Provide the [X, Y] coordinate of the cell's center where the given text is located.  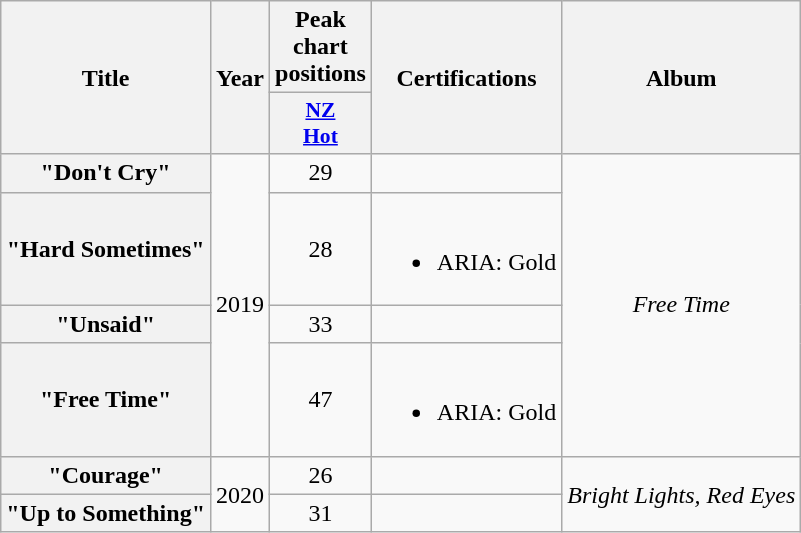
26 [321, 475]
Bright Lights, Red Eyes [682, 494]
"Courage" [106, 475]
47 [321, 400]
33 [321, 324]
Free Time [682, 305]
"Hard Sometimes" [106, 248]
28 [321, 248]
29 [321, 173]
Title [106, 78]
"Free Time" [106, 400]
"Up to Something" [106, 513]
2019 [240, 305]
NZHot [321, 124]
"Don't Cry" [106, 173]
Peak chart positions [321, 47]
31 [321, 513]
Year [240, 78]
"Unsaid" [106, 324]
Certifications [466, 78]
Album [682, 78]
2020 [240, 494]
